Output the [X, Y] coordinate of the center of the cell containing the given text.  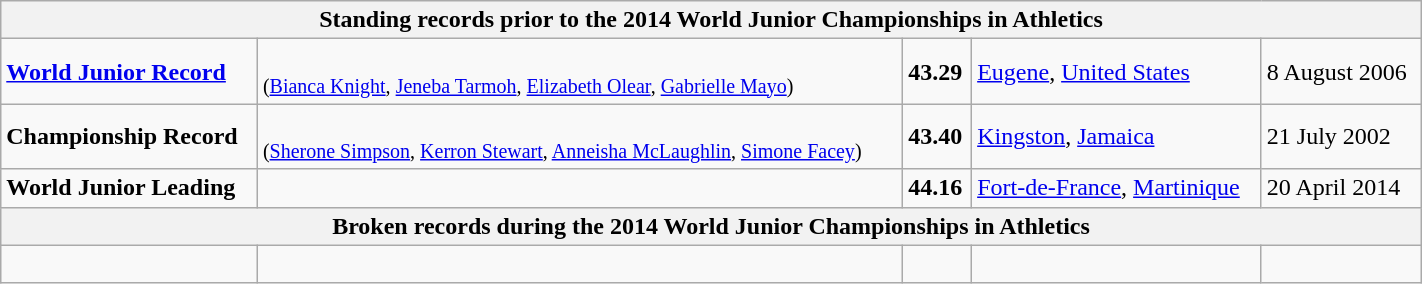
43.29 [938, 72]
Fort-de-France, Martinique [1117, 188]
(Bianca Knight, Jeneba Tarmoh, Elizabeth Olear, Gabrielle Mayo) [580, 72]
(Sherone Simpson, Kerron Stewart, Anneisha McLaughlin, Simone Facey) [580, 136]
Eugene, United States [1117, 72]
Kingston, Jamaica [1117, 136]
Championship Record [130, 136]
World Junior Record [130, 72]
World Junior Leading [130, 188]
8 August 2006 [1341, 72]
Broken records during the 2014 World Junior Championships in Athletics [711, 226]
44.16 [938, 188]
20 April 2014 [1341, 188]
21 July 2002 [1341, 136]
Standing records prior to the 2014 World Junior Championships in Athletics [711, 20]
43.40 [938, 136]
